Return (X, Y) of the center of cell containing provided text 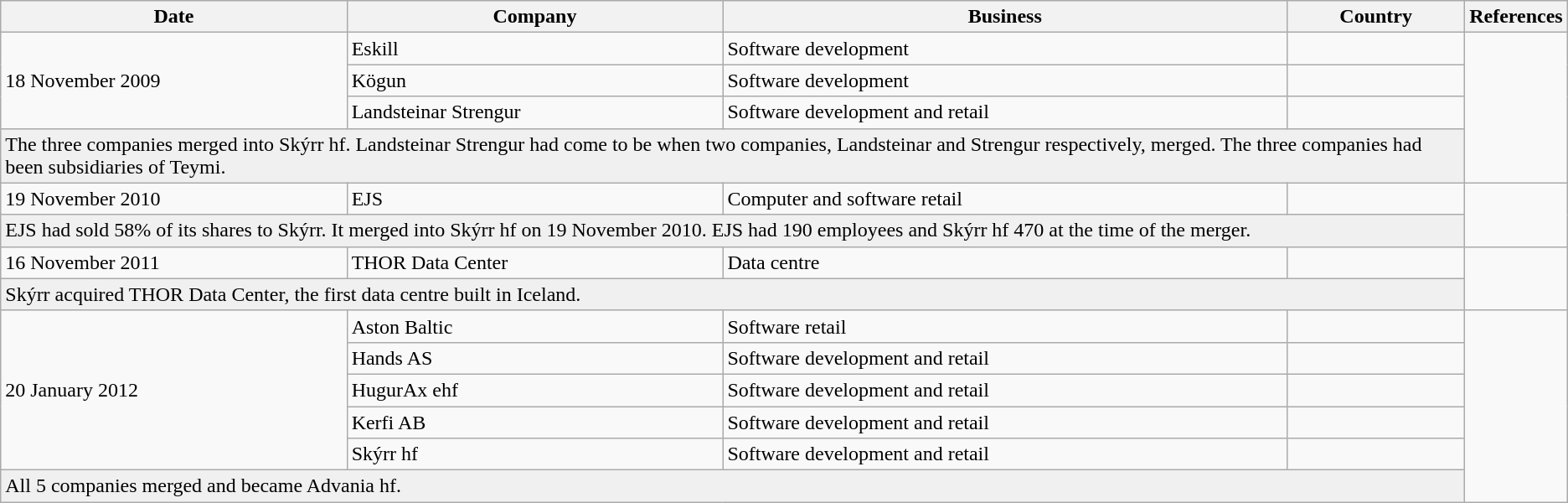
Hands AS (534, 358)
Skýrr hf (534, 454)
Business (1005, 17)
All 5 companies merged and became Advania hf. (733, 486)
18 November 2009 (174, 80)
Data centre (1005, 262)
19 November 2010 (174, 199)
20 January 2012 (174, 390)
Kerfi AB (534, 422)
Landsteinar Strengur (534, 112)
Skýrr acquired THOR Data Center, the first data centre built in Iceland. (733, 294)
Date (174, 17)
Kögun (534, 80)
THOR Data Center (534, 262)
Eskill (534, 49)
Computer and software retail (1005, 199)
References (1516, 17)
16 November 2011 (174, 262)
Country (1376, 17)
EJS (534, 199)
Software retail (1005, 326)
HugurAx ehf (534, 390)
Company (534, 17)
Aston Baltic (534, 326)
